Locate the cell with the specified text and output its [X, Y] center coordinate. 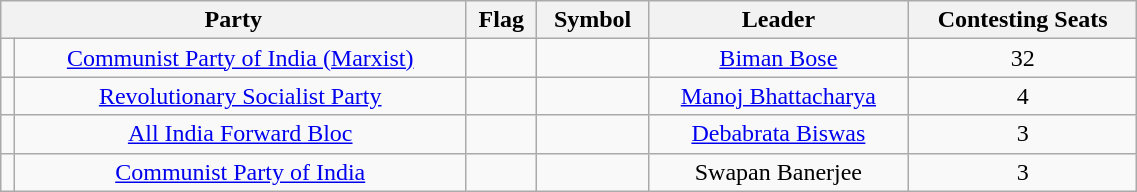
Communist Party of India (Marxist) [240, 58]
Flag [502, 20]
Leader [778, 20]
4 [1022, 96]
Symbol [592, 20]
Communist Party of India [240, 172]
32 [1022, 58]
Swapan Banerjee [778, 172]
Debabrata Biswas [778, 134]
Revolutionary Socialist Party [240, 96]
Contesting Seats [1022, 20]
Manoj Bhattacharya [778, 96]
Biman Bose [778, 58]
Party [234, 20]
All India Forward Bloc [240, 134]
